Pinpoint the cell where the given text exists, returning its (X, Y) midpoint coordinate. 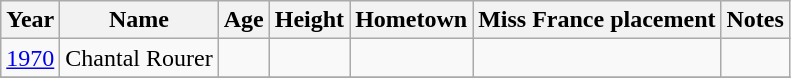
Notes (755, 20)
Hometown (412, 20)
Chantal Rourer (139, 58)
Miss France placement (597, 20)
Height (309, 20)
1970 (30, 58)
Name (139, 20)
Year (30, 20)
Age (244, 20)
